Search for the cell housing the specified text and yield its (x, y) center coordinate. 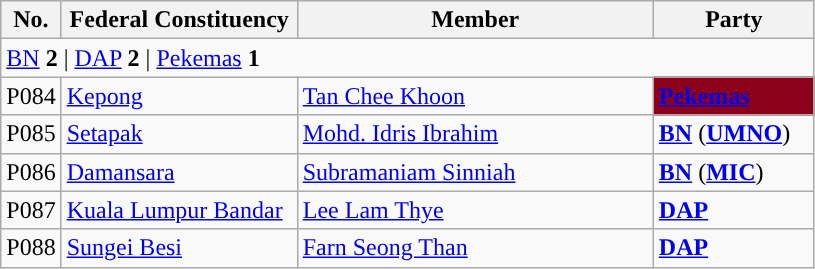
Tan Chee Khoon (475, 96)
Lee Lam Thye (475, 210)
P085 (31, 134)
Pekemas (734, 96)
BN (UMNO) (734, 134)
Party (734, 20)
Farn Seong Than (475, 248)
P087 (31, 210)
Mohd. Idris Ibrahim (475, 134)
BN 2 | DAP 2 | Pekemas 1 (408, 58)
BN (MIC) (734, 172)
Sungei Besi (179, 248)
Setapak (179, 134)
Kuala Lumpur Bandar (179, 210)
P086 (31, 172)
Kepong (179, 96)
No. (31, 20)
Member (475, 20)
Federal Constituency (179, 20)
P088 (31, 248)
Damansara (179, 172)
P084 (31, 96)
Subramaniam Sinniah (475, 172)
